For the text-containing cell, return its midpoint in [X, Y] coordinate format. 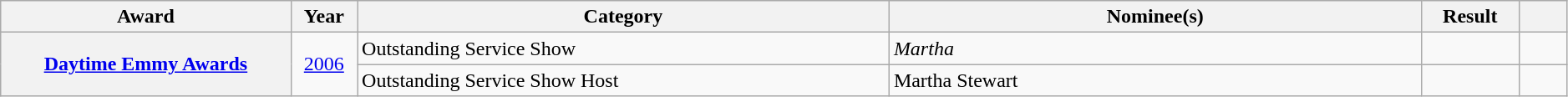
Nominee(s) [1154, 17]
Outstanding Service Show Host [623, 80]
Outstanding Service Show [623, 48]
Martha Stewart [1154, 80]
Award [145, 17]
Martha [1154, 48]
Daytime Emmy Awards [145, 64]
2006 [324, 64]
Result [1470, 17]
Year [324, 17]
Category [623, 17]
